Identify which cell holds the provided text, then report its [x, y] central coordinate. 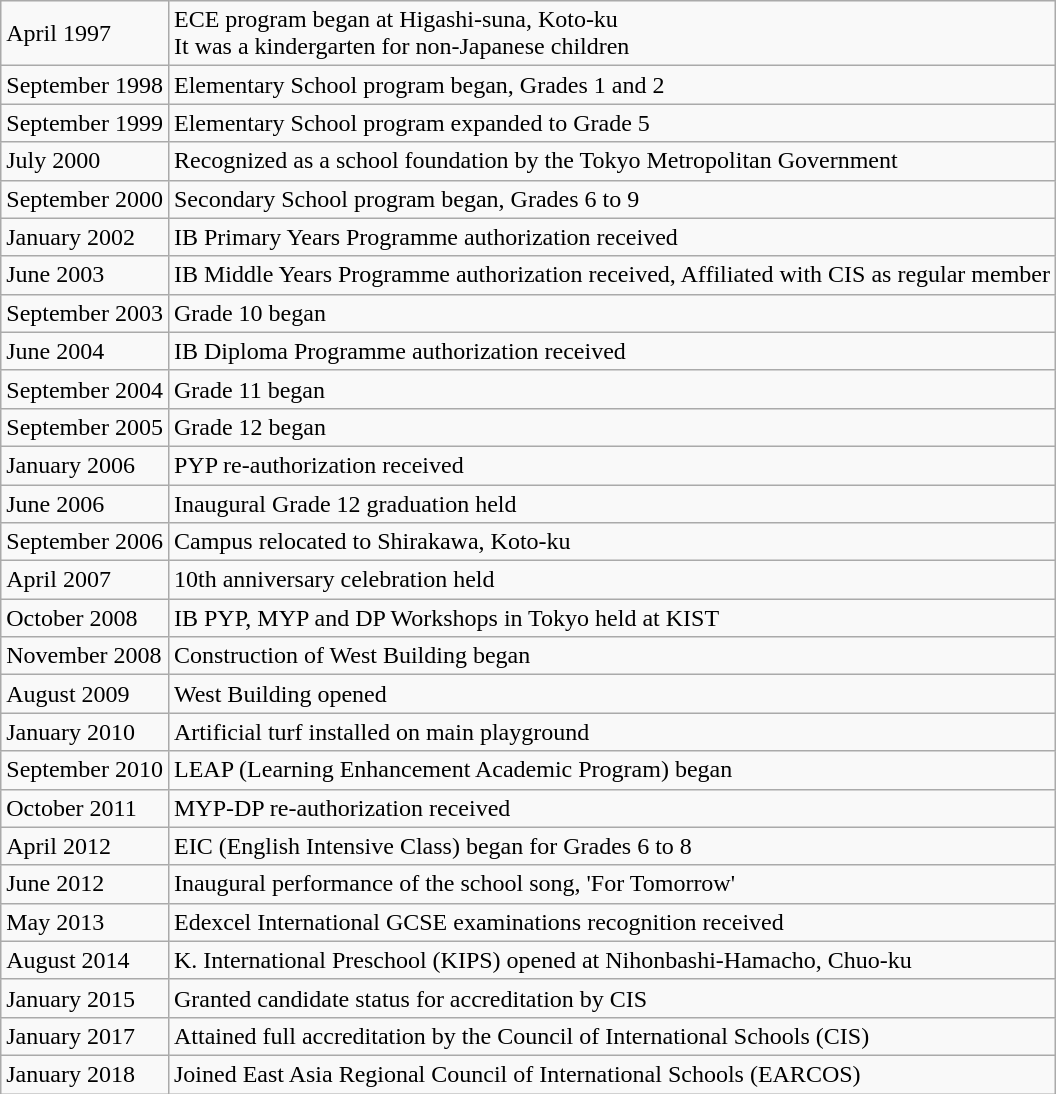
June 2006 [85, 503]
PYP re-authorization received [612, 465]
Inaugural performance of the school song, 'For Tomorrow' [612, 884]
April 2012 [85, 846]
Secondary School program began, Grades 6 to 9 [612, 199]
MYP-DP re-authorization received [612, 808]
January 2015 [85, 998]
September 2000 [85, 199]
September 2005 [85, 427]
April 1997 [85, 34]
Granted candidate status for accreditation by CIS [612, 998]
September 2004 [85, 389]
K. International Preschool (KIPS) opened at Nihonbashi-Hamacho, Chuo-ku [612, 960]
10th anniversary celebration held [612, 580]
Construction of West Building began [612, 656]
Grade 12 began [612, 427]
September 2006 [85, 542]
September 1999 [85, 123]
April 2007 [85, 580]
January 2002 [85, 237]
Attained full accreditation by the Council of International Schools (CIS) [612, 1036]
EIC (English Intensive Class) began for Grades 6 to 8 [612, 846]
ECE program began at Higashi-suna, Koto-kuIt was a kindergarten for non-Japanese children [612, 34]
Grade 11 began [612, 389]
October 2008 [85, 618]
Joined East Asia Regional Council of International Schools (EARCOS) [612, 1074]
January 2018 [85, 1074]
IB Primary Years Programme authorization received [612, 237]
July 2000 [85, 161]
IB Diploma Programme authorization received [612, 351]
January 2010 [85, 732]
August 2014 [85, 960]
Recognized as a school foundation by the Tokyo Metropolitan Government [612, 161]
Inaugural Grade 12 graduation held [612, 503]
September 2003 [85, 313]
Campus relocated to Shirakawa, Koto-ku [612, 542]
Artificial turf installed on main playground [612, 732]
September 2010 [85, 770]
January 2017 [85, 1036]
LEAP (Learning Enhancement Academic Program) began [612, 770]
IB Middle Years Programme authorization received, Affiliated with CIS as regular member [612, 275]
October 2011 [85, 808]
June 2012 [85, 884]
Grade 10 began [612, 313]
West Building opened [612, 694]
June 2004 [85, 351]
Elementary School program began, Grades 1 and 2 [612, 85]
June 2003 [85, 275]
January 2006 [85, 465]
May 2013 [85, 922]
Elementary School program expanded to Grade 5 [612, 123]
Edexcel International GCSE examinations recognition received [612, 922]
November 2008 [85, 656]
September 1998 [85, 85]
August 2009 [85, 694]
IB PYP, MYP and DP Workshops in Tokyo held at KIST [612, 618]
